Extract the [x, y] coordinate from the center of the cell holding the provided text.  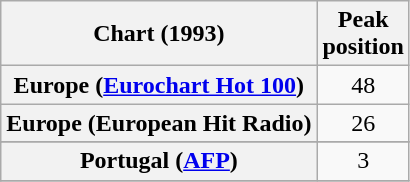
48 [363, 85]
Peakposition [363, 34]
3 [363, 161]
Portugal (AFP) [159, 161]
Chart (1993) [159, 34]
Europe (Eurochart Hot 100) [159, 85]
26 [363, 123]
Europe (European Hit Radio) [159, 123]
